Detect which cell encompasses the target text, then output its [X, Y] center coordinate. 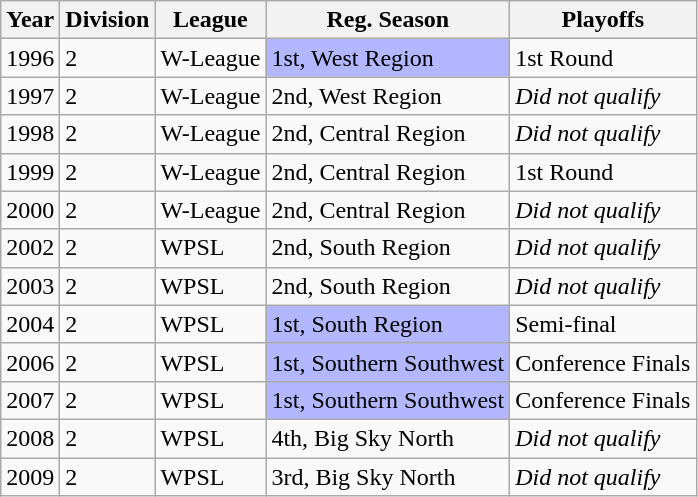
Year [30, 20]
1st, West Region [388, 58]
2002 [30, 248]
Semi-final [603, 324]
Playoffs [603, 20]
1998 [30, 134]
1st, South Region [388, 324]
2nd, West Region [388, 96]
2003 [30, 286]
1996 [30, 58]
League [210, 20]
2004 [30, 324]
Reg. Season [388, 20]
2006 [30, 362]
1999 [30, 172]
2007 [30, 400]
2008 [30, 438]
2009 [30, 477]
3rd, Big Sky North [388, 477]
2000 [30, 210]
1997 [30, 96]
4th, Big Sky North [388, 438]
Division [108, 20]
